Locate the cell with the specified text and output its [X, Y] center coordinate. 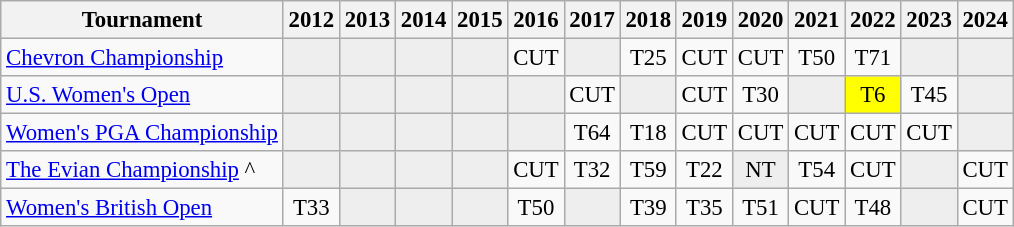
T6 [873, 95]
T51 [760, 208]
NT [760, 170]
T18 [648, 133]
T30 [760, 95]
T48 [873, 208]
T22 [704, 170]
Women's PGA Championship [142, 133]
2016 [536, 20]
Chevron Championship [142, 58]
The Evian Championship ^ [142, 170]
T35 [704, 208]
2022 [873, 20]
2014 [424, 20]
2024 [985, 20]
T39 [648, 208]
U.S. Women's Open [142, 95]
2015 [480, 20]
T54 [817, 170]
T45 [929, 95]
2012 [311, 20]
2017 [592, 20]
2018 [648, 20]
T33 [311, 208]
T71 [873, 58]
2021 [817, 20]
2023 [929, 20]
T59 [648, 170]
2013 [367, 20]
Women's British Open [142, 208]
T32 [592, 170]
T25 [648, 58]
T64 [592, 133]
Tournament [142, 20]
2020 [760, 20]
2019 [704, 20]
